Return the [x, y] coordinate for the center point of the cell that contains the specified text.  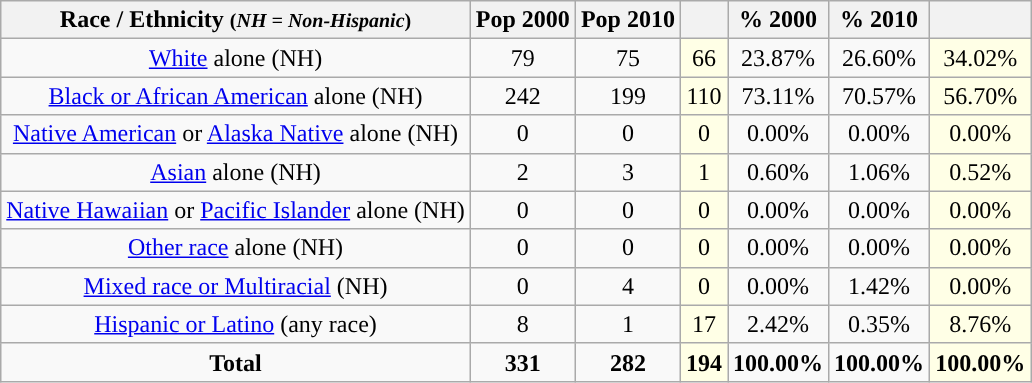
0.60% [778, 172]
Native American or Alaska Native alone (NH) [236, 134]
110 [704, 96]
331 [522, 362]
0.52% [980, 172]
73.11% [778, 96]
282 [628, 362]
199 [628, 96]
Black or African American alone (NH) [236, 96]
56.70% [980, 96]
1.42% [880, 286]
Pop 2000 [522, 20]
23.87% [778, 58]
Mixed race or Multiracial (NH) [236, 286]
8 [522, 324]
Native Hawaiian or Pacific Islander alone (NH) [236, 210]
Total [236, 362]
4 [628, 286]
% 2010 [880, 20]
Other race alone (NH) [236, 248]
2 [522, 172]
3 [628, 172]
17 [704, 324]
79 [522, 58]
194 [704, 362]
70.57% [880, 96]
34.02% [980, 58]
White alone (NH) [236, 58]
0.35% [880, 324]
242 [522, 96]
Hispanic or Latino (any race) [236, 324]
26.60% [880, 58]
Pop 2010 [628, 20]
8.76% [980, 324]
Asian alone (NH) [236, 172]
1.06% [880, 172]
75 [628, 58]
2.42% [778, 324]
% 2000 [778, 20]
66 [704, 58]
Race / Ethnicity (NH = Non-Hispanic) [236, 20]
